Pinpoint the cell where the given text exists, returning its (x, y) midpoint coordinate. 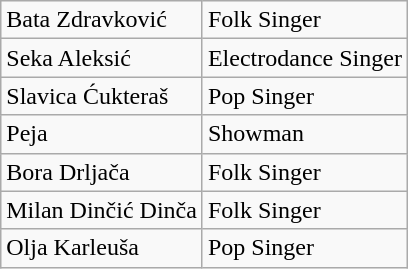
Milan Dinčić Dinča (102, 210)
Electrodance Singer (304, 58)
Peja (102, 134)
Seka Aleksić (102, 58)
Slavica Ćukteraš (102, 96)
Olja Karleuša (102, 248)
Bata Zdravković (102, 20)
Showman (304, 134)
Bora Drljača (102, 172)
